From the cell containing the given text, extract its center point as [X, Y] coordinate. 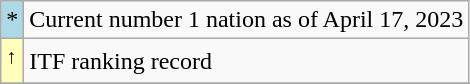
ITF ranking record [246, 62]
↑ [12, 62]
Current number 1 nation as of April 17, 2023 [246, 20]
* [12, 20]
